Identify which cell holds the provided text, then report its [X, Y] central coordinate. 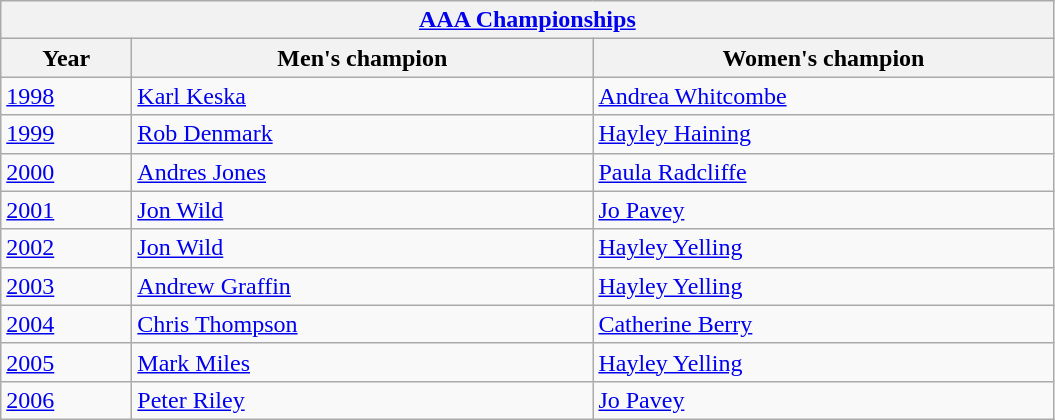
2004 [66, 324]
2002 [66, 248]
Andres Jones [362, 172]
Peter Riley [362, 400]
Catherine Berry [824, 324]
Chris Thompson [362, 324]
2001 [66, 210]
2003 [66, 286]
2005 [66, 362]
Men's champion [362, 58]
Hayley Haining [824, 134]
Paula Radcliffe [824, 172]
Women's champion [824, 58]
Andrea Whitcombe [824, 96]
Karl Keska [362, 96]
1999 [66, 134]
AAA Championships [528, 20]
1998 [66, 96]
2000 [66, 172]
2006 [66, 400]
Andrew Graffin [362, 286]
Rob Denmark [362, 134]
Mark Miles [362, 362]
Year [66, 58]
